Return (X, Y) of the center of cell containing provided text 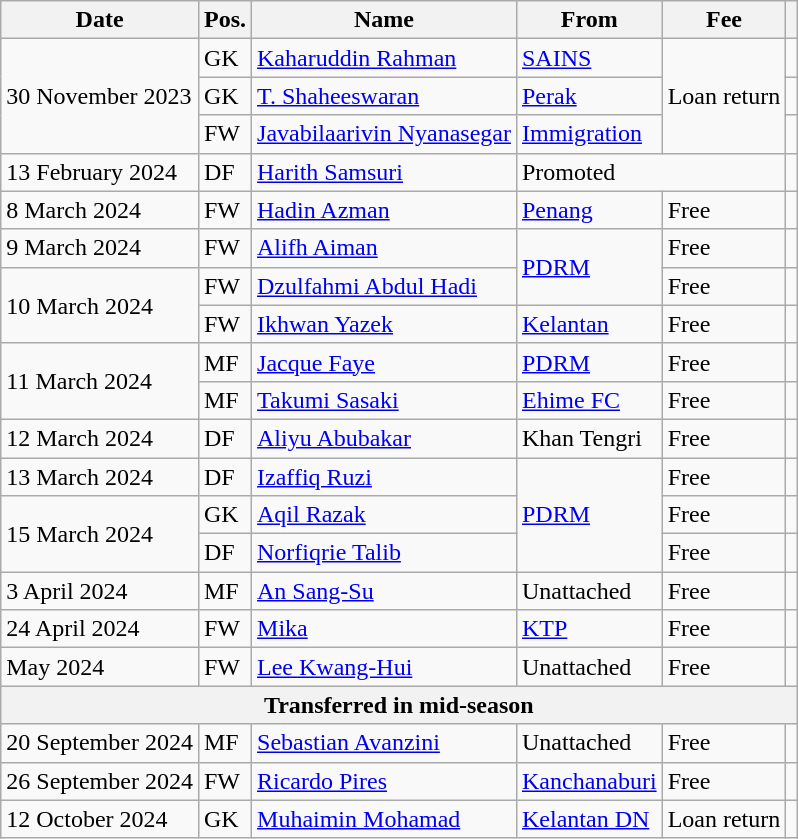
An Sang-Su (384, 591)
Kanchanaburi (589, 781)
12 October 2024 (100, 819)
Harith Samsuri (384, 172)
Dzulfahmi Abdul Hadi (384, 286)
Jacque Faye (384, 362)
30 November 2023 (100, 96)
26 September 2024 (100, 781)
Kaharuddin Rahman (384, 58)
13 March 2024 (100, 477)
Promoted (650, 172)
Muhaimin Mohamad (384, 819)
Lee Kwang-Hui (384, 667)
Date (100, 20)
Ehime FC (589, 400)
Penang (589, 210)
13 February 2024 (100, 172)
Sebastian Avanzini (384, 743)
Kelantan DN (589, 819)
15 March 2024 (100, 534)
Ikhwan Yazek (384, 324)
20 September 2024 (100, 743)
12 March 2024 (100, 438)
Mika (384, 629)
Aqil Razak (384, 515)
Takumi Sasaki (384, 400)
Transferred in mid-season (399, 705)
10 March 2024 (100, 305)
Hadin Azman (384, 210)
8 March 2024 (100, 210)
Javabilaarivin Nyanasegar (384, 134)
3 April 2024 (100, 591)
KTP (589, 629)
Fee (724, 20)
9 March 2024 (100, 248)
Pos. (224, 20)
Norfiqrie Talib (384, 553)
T. Shaheeswaran (384, 96)
Kelantan (589, 324)
11 March 2024 (100, 381)
Perak (589, 96)
Khan Tengri (589, 438)
Alifh Aiman (384, 248)
24 April 2024 (100, 629)
May 2024 (100, 667)
Ricardo Pires (384, 781)
Immigration (589, 134)
Izaffiq Ruzi (384, 477)
Name (384, 20)
From (589, 20)
Aliyu Abubakar (384, 438)
SAINS (589, 58)
